Scan for the cell matching the given text and deliver its [X, Y] coordinate at center. 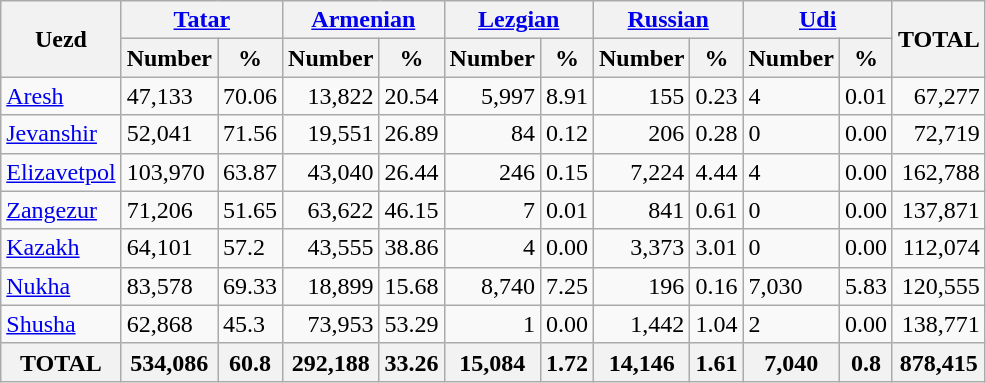
7,030 [791, 286]
4.44 [716, 172]
7,040 [791, 362]
72,719 [938, 134]
0.28 [716, 134]
Zangezur [61, 210]
1.61 [716, 362]
1.72 [566, 362]
0.23 [716, 96]
534,086 [169, 362]
83,578 [169, 286]
841 [641, 210]
Jevanshir [61, 134]
3,373 [641, 248]
7,224 [641, 172]
0.8 [866, 362]
73,953 [331, 324]
47,133 [169, 96]
120,555 [938, 286]
Udi [818, 20]
878,415 [938, 362]
7.25 [566, 286]
2 [791, 324]
67,277 [938, 96]
Elizavetpol [61, 172]
1 [492, 324]
292,188 [331, 362]
Lezgian [518, 20]
196 [641, 286]
Armenian [364, 20]
33.26 [412, 362]
13,822 [331, 96]
57.2 [250, 248]
246 [492, 172]
84 [492, 134]
Nukha [61, 286]
Uezd [61, 39]
162,788 [938, 172]
63.87 [250, 172]
69.33 [250, 286]
63,622 [331, 210]
3.01 [716, 248]
0.15 [566, 172]
20.54 [412, 96]
8,740 [492, 286]
46.15 [412, 210]
Russian [668, 20]
5,997 [492, 96]
155 [641, 96]
51.65 [250, 210]
1,442 [641, 324]
Kazakh [61, 248]
71.56 [250, 134]
5.83 [866, 286]
71,206 [169, 210]
206 [641, 134]
Tatar [202, 20]
0.61 [716, 210]
112,074 [938, 248]
1.04 [716, 324]
0.12 [566, 134]
8.91 [566, 96]
52,041 [169, 134]
15,084 [492, 362]
60.8 [250, 362]
43,040 [331, 172]
0.16 [716, 286]
26.89 [412, 134]
14,146 [641, 362]
43,555 [331, 248]
70.06 [250, 96]
137,871 [938, 210]
26.44 [412, 172]
53.29 [412, 324]
18,899 [331, 286]
7 [492, 210]
Shusha [61, 324]
103,970 [169, 172]
64,101 [169, 248]
38.86 [412, 248]
138,771 [938, 324]
Aresh [61, 96]
19,551 [331, 134]
15.68 [412, 286]
45.3 [250, 324]
62,868 [169, 324]
